Provide the [x, y] coordinate of the cell's center where the given text is located.  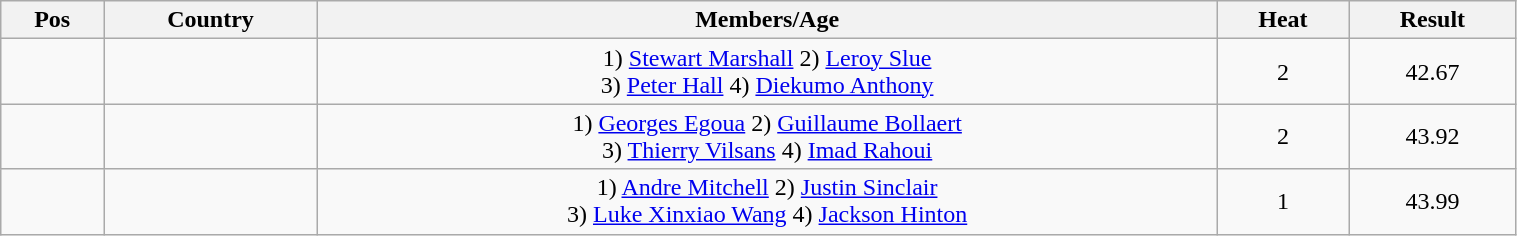
43.99 [1432, 202]
1 [1283, 202]
42.67 [1432, 72]
1) Georges Egoua 2) Guillaume Bollaert3) Thierry Vilsans 4) Imad Rahoui [766, 136]
Country [211, 20]
1) Stewart Marshall 2) Leroy Slue3) Peter Hall 4) Diekumo Anthony [766, 72]
1) Andre Mitchell 2) Justin Sinclair3) Luke Xinxiao Wang 4) Jackson Hinton [766, 202]
Result [1432, 20]
43.92 [1432, 136]
Members/Age [766, 20]
Pos [52, 20]
Heat [1283, 20]
